Identify which cell holds the provided text, then report its [x, y] central coordinate. 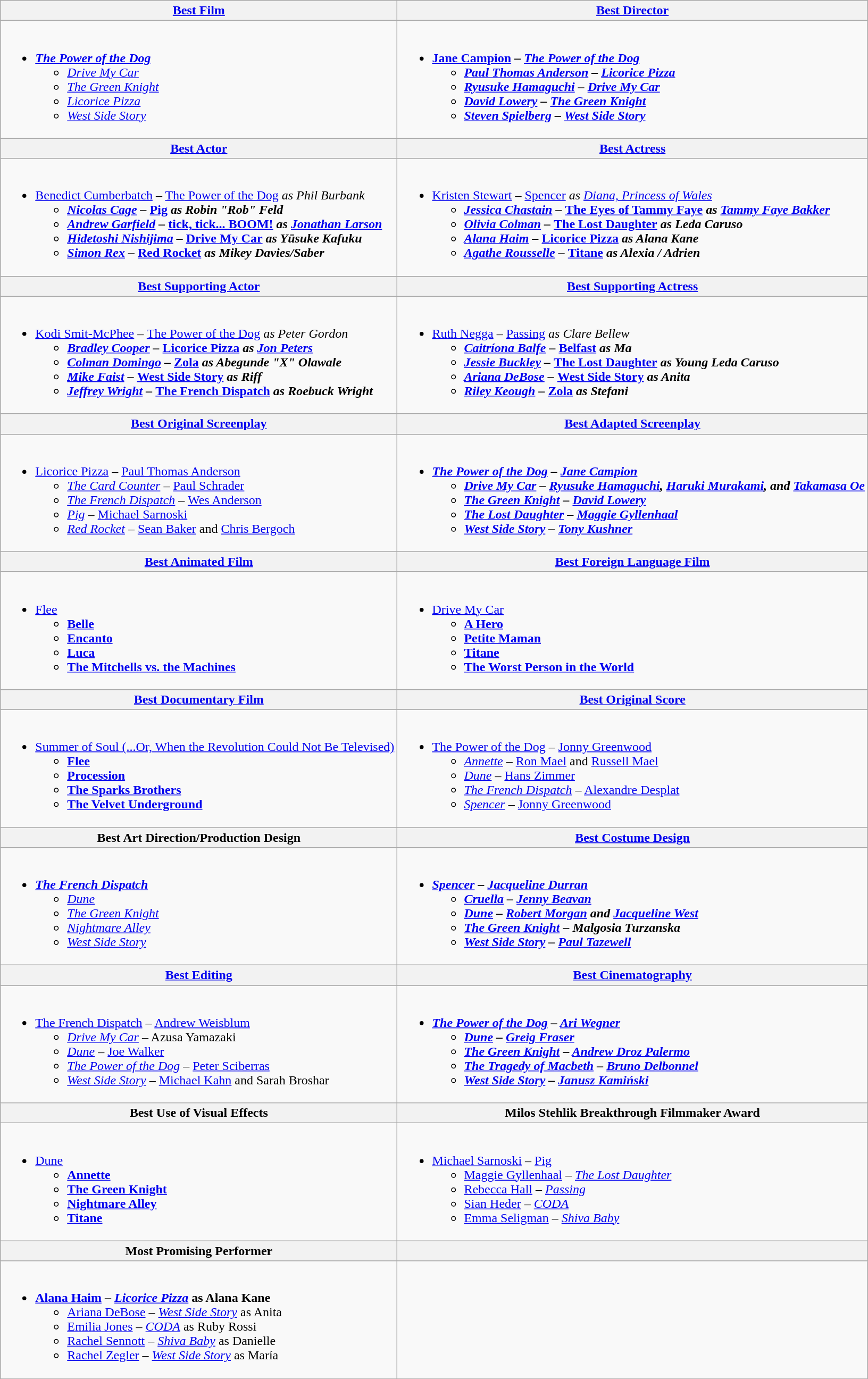
Best Original Screenplay [199, 424]
Best Original Score [633, 699]
Best Supporting Actor [199, 286]
Best Film [199, 11]
Best Animated Film [199, 562]
Best Editing [199, 975]
Best Use of Visual Effects [199, 1113]
Best Documentary Film [199, 699]
Best Actor [199, 148]
Most Promising Performer [199, 1251]
Michael Sarnoski – PigMaggie Gyllenhaal – The Lost DaughterRebecca Hall – PassingSian Heder – CODAEmma Seligman – Shiva Baby [633, 1182]
Best Cinematography [633, 975]
The Power of the DogDrive My CarThe Green KnightLicorice PizzaWest Side Story [199, 80]
Drive My CarA HeroPetite MamanTitaneThe Worst Person in the World [633, 631]
Best Supporting Actress [633, 286]
FleeBelleEncantoLucaThe Mitchells vs. the Machines [199, 631]
DuneAnnetteThe Green KnightNightmare AlleyTitane [199, 1182]
Best Actress [633, 148]
The French DispatchDuneThe Green KnightNightmare AlleyWest Side Story [199, 906]
Best Director [633, 11]
Best Art Direction/Production Design [199, 838]
Best Foreign Language Film [633, 562]
Milos Stehlik Breakthrough Filmmaker Award [633, 1113]
Best Adapted Screenplay [633, 424]
Summer of Soul (...Or, When the Revolution Could Not Be Televised)FleeProcessionThe Sparks BrothersThe Velvet Underground [199, 768]
Best Costume Design [633, 838]
